Scan for the cell matching the given text and deliver its [x, y] coordinate at center. 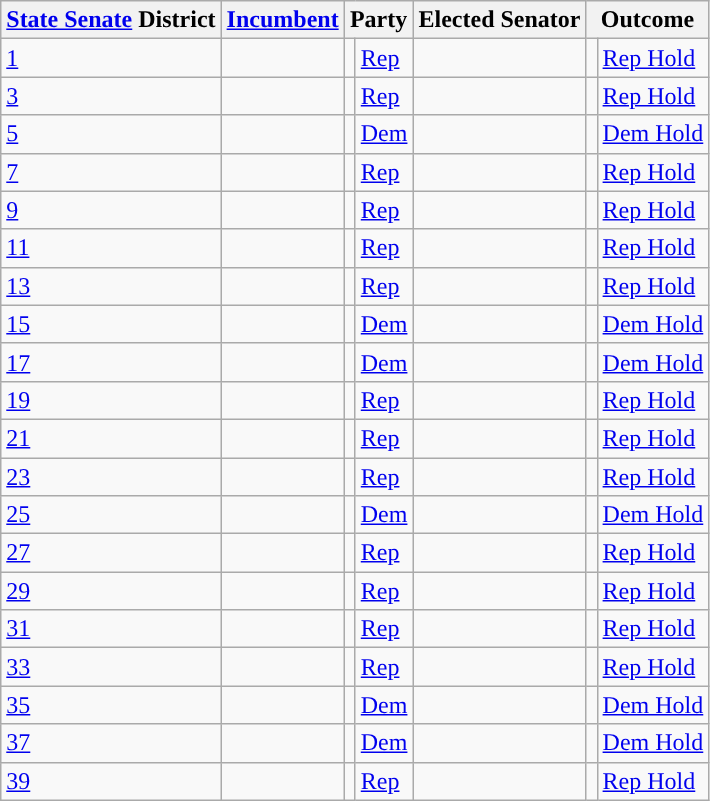
9 [111, 210]
5 [111, 134]
Outcome [648, 20]
21 [111, 438]
1 [111, 58]
35 [111, 705]
Party [378, 20]
31 [111, 629]
State Senate District [111, 20]
33 [111, 667]
11 [111, 248]
19 [111, 400]
37 [111, 743]
23 [111, 477]
13 [111, 286]
3 [111, 96]
15 [111, 324]
17 [111, 362]
29 [111, 591]
25 [111, 515]
39 [111, 781]
Elected Senator [500, 20]
Incumbent [282, 20]
27 [111, 553]
7 [111, 172]
